Return [X, Y] of the center of cell containing provided text 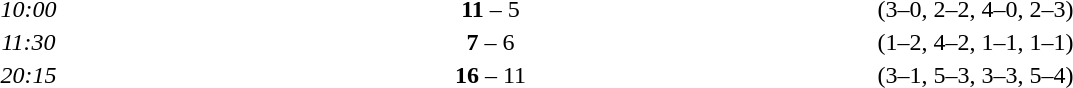
7 – 6 [490, 42]
